Detect which cell encompasses the target text, then output its (X, Y) center coordinate. 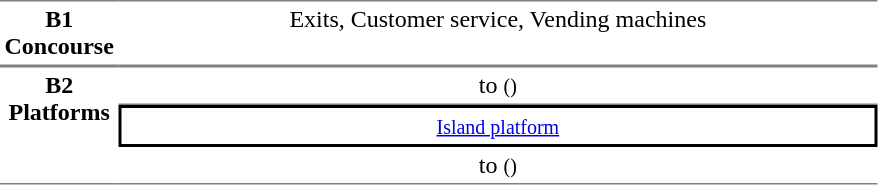
Exits, Customer service, Vending machines (498, 33)
B2Platforms (59, 125)
B1Concourse (59, 33)
Island platform (498, 126)
